Search for the cell housing the specified text and yield its (x, y) center coordinate. 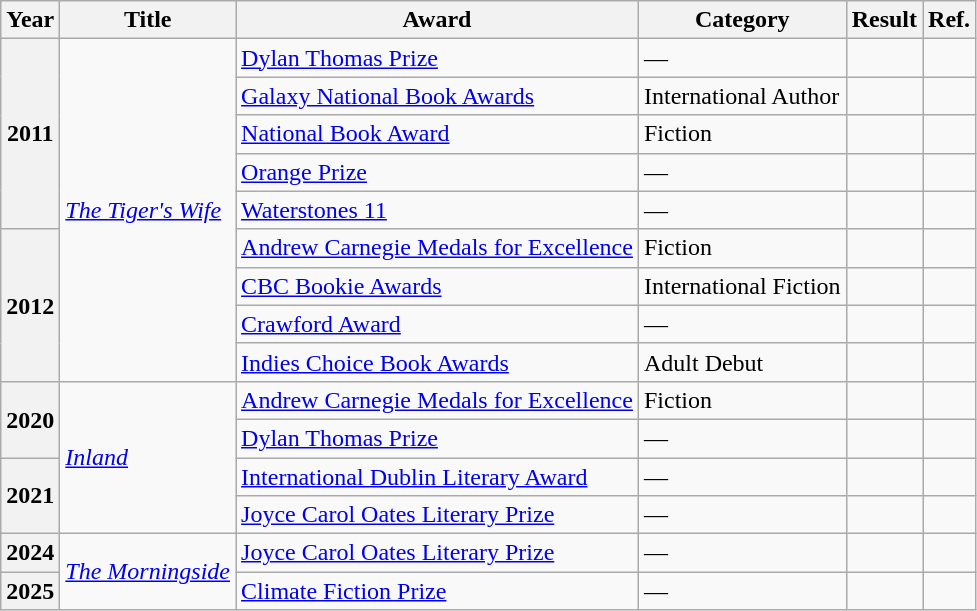
Waterstones 11 (438, 210)
The Morningside (148, 572)
2020 (30, 419)
Inland (148, 457)
Galaxy National Book Awards (438, 96)
CBC Bookie Awards (438, 286)
National Book Award (438, 134)
The Tiger's Wife (148, 210)
Ref. (950, 20)
Indies Choice Book Awards (438, 362)
Result (884, 20)
International Fiction (742, 286)
2024 (30, 553)
Adult Debut (742, 362)
International Dublin Literary Award (438, 477)
2011 (30, 134)
2025 (30, 591)
International Author (742, 96)
Title (148, 20)
Category (742, 20)
Climate Fiction Prize (438, 591)
Year (30, 20)
Crawford Award (438, 324)
Award (438, 20)
2012 (30, 305)
Orange Prize (438, 172)
2021 (30, 496)
